Return [X, Y] of the center of cell containing provided text 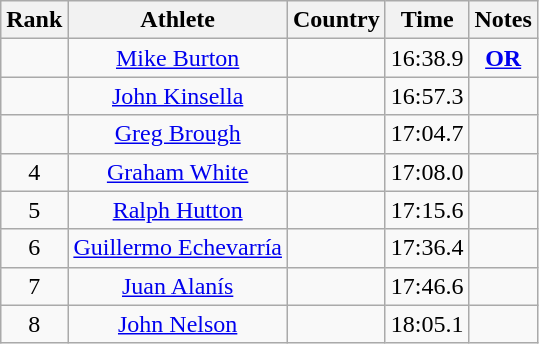
6 [34, 248]
Greg Brough [178, 134]
17:46.6 [427, 286]
16:57.3 [427, 96]
17:08.0 [427, 172]
8 [34, 324]
Guillermo Echevarría [178, 248]
16:38.9 [427, 58]
17:15.6 [427, 210]
7 [34, 286]
17:04.7 [427, 134]
Juan Alanís [178, 286]
17:36.4 [427, 248]
Country [336, 20]
5 [34, 210]
Mike Burton [178, 58]
John Nelson [178, 324]
OR [503, 58]
4 [34, 172]
Athlete [178, 20]
Time [427, 20]
Rank [34, 20]
18:05.1 [427, 324]
Graham White [178, 172]
Notes [503, 20]
Ralph Hutton [178, 210]
John Kinsella [178, 96]
